From the cell containing the given text, extract its center point as (x, y) coordinate. 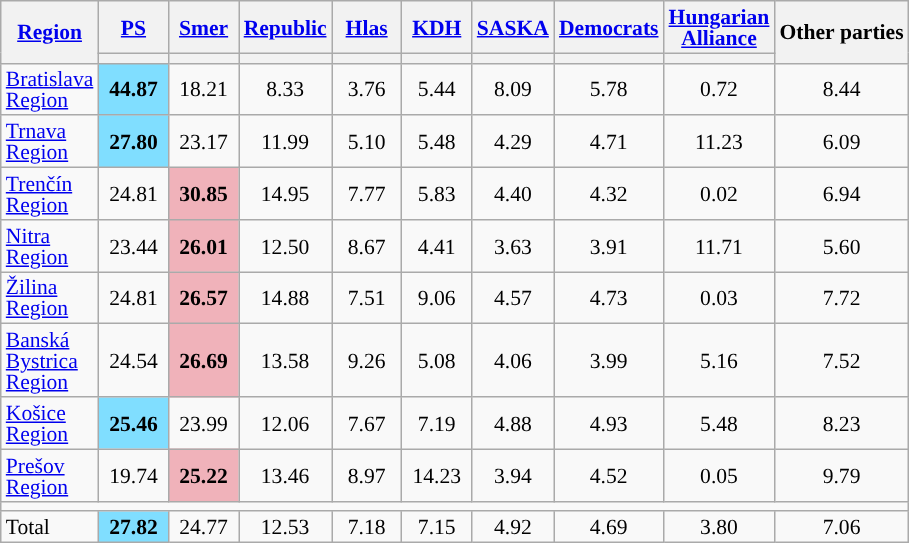
9.26 (367, 360)
4.06 (513, 360)
5.08 (437, 360)
4.57 (513, 298)
4.40 (513, 194)
3.63 (513, 246)
4.52 (609, 475)
6.94 (841, 194)
12.53 (286, 528)
Total (50, 528)
6.09 (841, 142)
7.19 (437, 423)
0.03 (720, 298)
24.77 (204, 528)
5.16 (720, 360)
Region (50, 32)
19.74 (133, 475)
23.99 (204, 423)
5.10 (367, 142)
7.51 (367, 298)
Žilina Region (50, 298)
Smer (204, 27)
7.72 (841, 298)
27.82 (133, 528)
24.54 (133, 360)
4.88 (513, 423)
23.44 (133, 246)
8.09 (513, 89)
8.97 (367, 475)
Hungarian Alliance (720, 27)
44.87 (133, 89)
12.06 (286, 423)
3.94 (513, 475)
4.93 (609, 423)
Trenčín Region (50, 194)
3.76 (367, 89)
26.57 (204, 298)
PS (133, 27)
Nitra Region (50, 246)
7.67 (367, 423)
9.79 (841, 475)
3.91 (609, 246)
11.71 (720, 246)
4.69 (609, 528)
11.99 (286, 142)
14.23 (437, 475)
Democrats (609, 27)
23.17 (204, 142)
27.80 (133, 142)
5.83 (437, 194)
3.99 (609, 360)
8.33 (286, 89)
14.88 (286, 298)
Hlas (367, 27)
Trnava Region (50, 142)
8.67 (367, 246)
7.18 (367, 528)
4.92 (513, 528)
5.78 (609, 89)
Republic (286, 27)
12.50 (286, 246)
13.58 (286, 360)
7.77 (367, 194)
SASKA (513, 27)
26.69 (204, 360)
KDH (437, 27)
Bratislava Region (50, 89)
4.41 (437, 246)
7.06 (841, 528)
Other parties (841, 32)
0.72 (720, 89)
0.02 (720, 194)
Banská Bystrica Region (50, 360)
4.29 (513, 142)
26.01 (204, 246)
5.60 (841, 246)
4.73 (609, 298)
8.23 (841, 423)
0.05 (720, 475)
30.85 (204, 194)
8.44 (841, 89)
7.52 (841, 360)
14.95 (286, 194)
25.46 (133, 423)
3.80 (720, 528)
18.21 (204, 89)
7.15 (437, 528)
13.46 (286, 475)
4.32 (609, 194)
4.71 (609, 142)
25.22 (204, 475)
9.06 (437, 298)
Prešov Region (50, 475)
5.44 (437, 89)
11.23 (720, 142)
Košice Region (50, 423)
